Provide the (X, Y) coordinate of the cell's center where the given text is located.  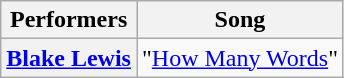
Blake Lewis (69, 58)
"How Many Words" (240, 58)
Performers (69, 20)
Song (240, 20)
